For the text-containing cell, return its midpoint in (x, y) coordinate format. 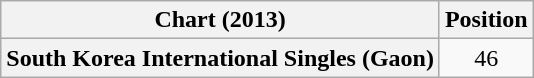
46 (486, 58)
Chart (2013) (220, 20)
South Korea International Singles (Gaon) (220, 58)
Position (486, 20)
